Extract the (X, Y) coordinate from the center of the cell holding the provided text.  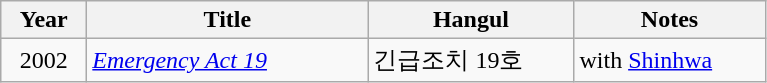
긴급조치 19호 (471, 60)
Emergency Act 19 (228, 60)
Notes (670, 20)
Hangul (471, 20)
with Shinhwa (670, 60)
2002 (44, 60)
Title (228, 20)
Year (44, 20)
